Extract the [x, y] coordinate from the center of the cell holding the provided text.  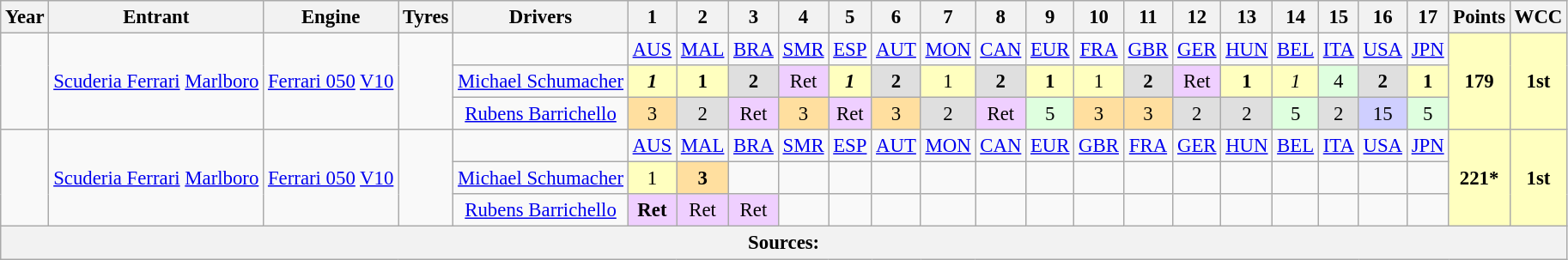
Tyres [426, 17]
Sources: [784, 243]
8 [1001, 17]
179 [1479, 82]
14 [1296, 17]
Entrant [156, 17]
16 [1383, 17]
Engine [331, 17]
Year [25, 17]
7 [948, 17]
17 [1427, 17]
6 [896, 17]
Drivers [541, 17]
221* [1479, 178]
Points [1479, 17]
13 [1247, 17]
9 [1050, 17]
12 [1197, 17]
11 [1147, 17]
WCC [1538, 17]
10 [1099, 17]
